Capture the cell that displays the provided text and extract its (X, Y) central coordinate. 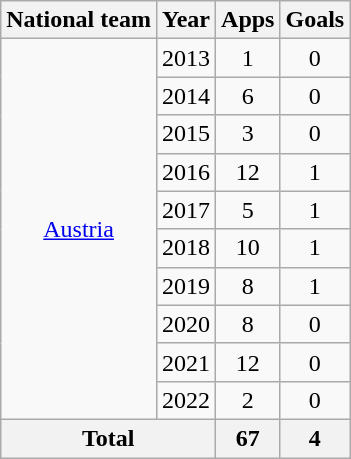
67 (248, 438)
Goals (315, 20)
5 (248, 210)
2016 (186, 172)
2013 (186, 58)
National team (79, 20)
2017 (186, 210)
Apps (248, 20)
Austria (79, 230)
2 (248, 400)
2014 (186, 96)
3 (248, 134)
6 (248, 96)
2018 (186, 248)
2019 (186, 286)
2022 (186, 400)
2020 (186, 324)
4 (315, 438)
2015 (186, 134)
Year (186, 20)
10 (248, 248)
2021 (186, 362)
Total (108, 438)
